From the cell containing the given text, extract its center point as [X, Y] coordinate. 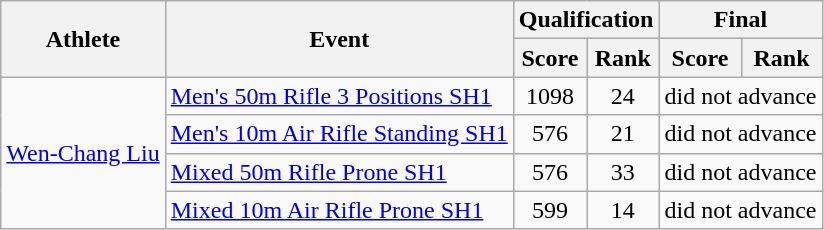
Men's 50m Rifle 3 Positions SH1 [339, 96]
Qualification [586, 20]
Final [740, 20]
Mixed 50m Rifle Prone SH1 [339, 172]
24 [623, 96]
Event [339, 39]
599 [550, 210]
Wen-Chang Liu [83, 153]
Men's 10m Air Rifle Standing SH1 [339, 134]
1098 [550, 96]
33 [623, 172]
Athlete [83, 39]
14 [623, 210]
Mixed 10m Air Rifle Prone SH1 [339, 210]
21 [623, 134]
